From the cell containing the given text, extract its center point as [x, y] coordinate. 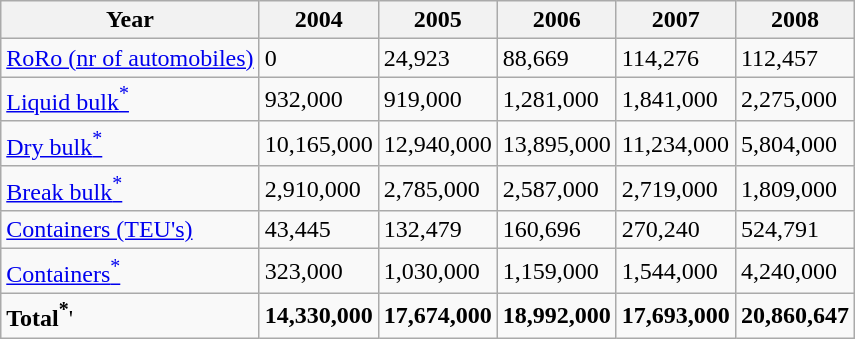
932,000 [318, 100]
1,841,000 [676, 100]
43,445 [318, 230]
Break bulk* [130, 188]
88,669 [556, 58]
Total*' [130, 316]
323,000 [318, 272]
1,281,000 [556, 100]
0 [318, 58]
1,544,000 [676, 272]
2006 [556, 20]
2,719,000 [676, 188]
524,791 [794, 230]
17,674,000 [438, 316]
Containers (TEU's) [130, 230]
10,165,000 [318, 144]
2008 [794, 20]
Liquid bulk* [130, 100]
5,804,000 [794, 144]
20,860,647 [794, 316]
112,457 [794, 58]
132,479 [438, 230]
2,785,000 [438, 188]
4,240,000 [794, 272]
2007 [676, 20]
1,809,000 [794, 188]
2,910,000 [318, 188]
2005 [438, 20]
160,696 [556, 230]
2,275,000 [794, 100]
114,276 [676, 58]
17,693,000 [676, 316]
1,030,000 [438, 272]
12,940,000 [438, 144]
2004 [318, 20]
13,895,000 [556, 144]
14,330,000 [318, 316]
11,234,000 [676, 144]
919,000 [438, 100]
2,587,000 [556, 188]
Year [130, 20]
24,923 [438, 58]
18,992,000 [556, 316]
270,240 [676, 230]
1,159,000 [556, 272]
Containers* [130, 272]
RoRo (nr of automobiles) [130, 58]
Dry bulk* [130, 144]
